Find where the given text appears and provide that cell's center as [X, Y] coordinate. 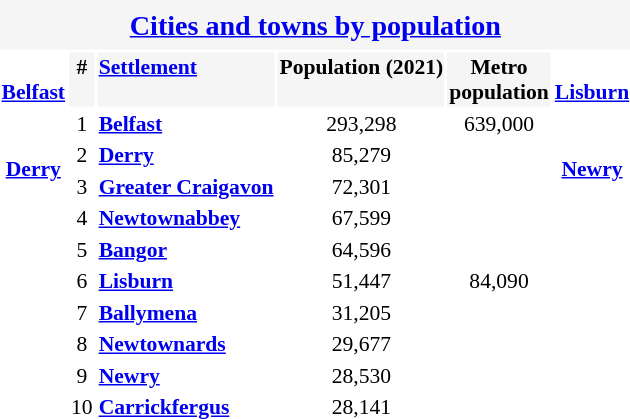
# [82, 80]
5 [82, 250]
28,530 [362, 376]
Belfast [186, 124]
2 [82, 155]
7 [82, 313]
1 [82, 124]
85,279 [362, 155]
9 [82, 376]
4 [82, 218]
8 [82, 344]
Settlement [186, 80]
Derry [186, 155]
3 [82, 187]
Newtownabbey [186, 218]
Popu­lation (2021) [362, 80]
Newtownards [186, 344]
31,205 [362, 313]
Newry [186, 376]
67,599 [362, 218]
Greater Craigavon [186, 187]
293,298 [362, 124]
6 [82, 281]
84,090 [500, 281]
Metropopu­lation [500, 80]
29,677 [362, 344]
51,447 [362, 281]
Bangor [186, 250]
Ballymena [186, 313]
72,301 [362, 187]
64,596 [362, 250]
639,000 [500, 124]
Lisburn [186, 281]
